From the cell containing the given text, extract its center point as (X, Y) coordinate. 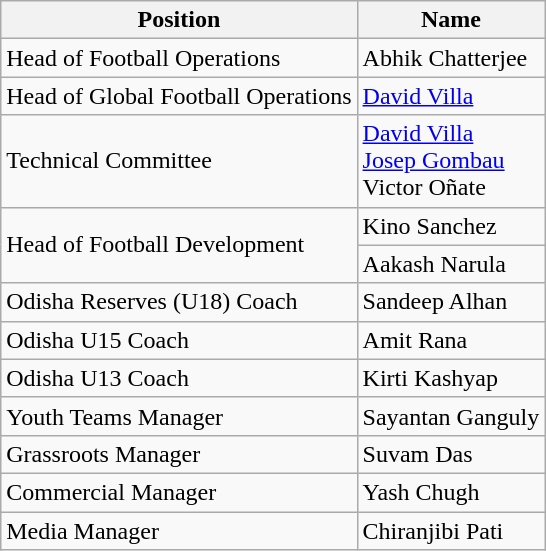
Grassroots Manager (179, 454)
Youth Teams Manager (179, 416)
Aakash Narula (451, 264)
Position (179, 20)
Technical Committee (179, 161)
Kirti Kashyap (451, 378)
Head of Global Football Operations (179, 96)
Media Manager (179, 531)
Kino Sanchez (451, 226)
Odisha Reserves (U18) Coach (179, 302)
Abhik Chatterjee (451, 58)
Sandeep Alhan (451, 302)
Head of Football Development (179, 245)
Odisha U15 Coach (179, 340)
Name (451, 20)
Suvam Das (451, 454)
Odisha U13 Coach (179, 378)
Head of Football Operations (179, 58)
Amit Rana (451, 340)
David Villa Josep Gombau Victor Oñate (451, 161)
Chiranjibi Pati (451, 531)
Commercial Manager (179, 492)
Sayantan Ganguly (451, 416)
Yash Chugh (451, 492)
David Villa (451, 96)
